Pinpoint the cell where the given text exists, returning its (X, Y) midpoint coordinate. 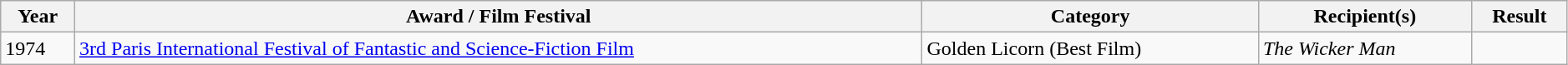
Category (1090, 17)
The Wicker Man (1365, 48)
Year (38, 17)
Recipient(s) (1365, 17)
1974 (38, 48)
3rd Paris International Festival of Fantastic and Science-Fiction Film (499, 48)
Golden Licorn (Best Film) (1090, 48)
Award / Film Festival (499, 17)
Result (1519, 17)
